Determine the (X, Y) coordinate at the center of the cell enclosing the given text.  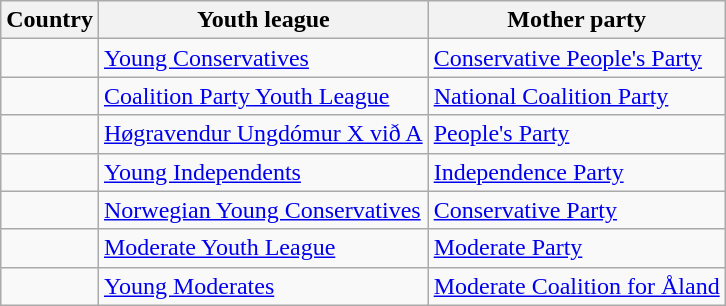
Norwegian Young Conservatives (263, 210)
People's Party (576, 134)
Young Conservatives (263, 58)
National Coalition Party (576, 96)
Moderate Coalition for Åland (576, 286)
Youth league (263, 20)
Conservative Party (576, 210)
Country (50, 20)
Young Moderates (263, 286)
Young Independents (263, 172)
Independence Party (576, 172)
Mother party (576, 20)
Høgravendur Ungdómur X við A (263, 134)
Coalition Party Youth League (263, 96)
Moderate Youth League (263, 248)
Moderate Party (576, 248)
Conservative People's Party (576, 58)
